Provide the (X, Y) coordinate of the cell's center where the given text is located.  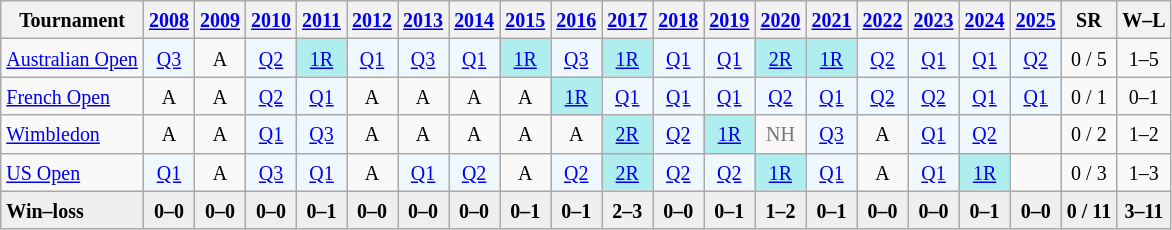
2011 (322, 20)
W–L (1144, 20)
2023 (934, 20)
Wimbledon (72, 134)
Australian Open (72, 58)
2013 (424, 20)
3–11 (1144, 210)
Tournament (72, 20)
2016 (576, 20)
2022 (882, 20)
US Open (72, 172)
SR (1089, 20)
0 / 3 (1089, 172)
2014 (474, 20)
2024 (984, 20)
2018 (678, 20)
NH (780, 134)
2010 (272, 20)
2020 (780, 20)
2–3 (628, 210)
2009 (220, 20)
2015 (526, 20)
0 / 2 (1089, 134)
2008 (168, 20)
2021 (832, 20)
2019 (730, 20)
French Open (72, 96)
1–5 (1144, 58)
2017 (628, 20)
2012 (372, 20)
1–3 (1144, 172)
0 / 11 (1089, 210)
Win–loss (72, 210)
0 / 1 (1089, 96)
0 / 5 (1089, 58)
2025 (1036, 20)
